Pinpoint the cell where the given text exists, returning its (X, Y) midpoint coordinate. 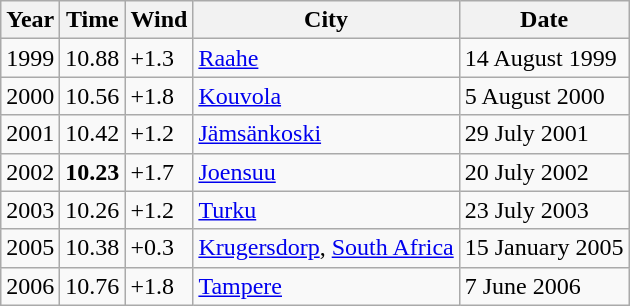
Joensuu (326, 172)
Wind (159, 20)
7 June 2006 (544, 286)
2005 (30, 248)
Tampere (326, 286)
+1.3 (159, 58)
+0.3 (159, 248)
10.38 (92, 248)
1999 (30, 58)
City (326, 20)
29 July 2001 (544, 134)
5 August 2000 (544, 96)
10.42 (92, 134)
Date (544, 20)
10.88 (92, 58)
2001 (30, 134)
Kouvola (326, 96)
10.23 (92, 172)
Time (92, 20)
2000 (30, 96)
10.56 (92, 96)
14 August 1999 (544, 58)
Turku (326, 210)
15 January 2005 (544, 248)
Raahe (326, 58)
20 July 2002 (544, 172)
Jämsänkoski (326, 134)
2003 (30, 210)
+1.7 (159, 172)
2002 (30, 172)
Year (30, 20)
10.76 (92, 286)
10.26 (92, 210)
2006 (30, 286)
Krugersdorp, South Africa (326, 248)
23 July 2003 (544, 210)
